Find where the given text appears and provide that cell's center as (X, Y) coordinate. 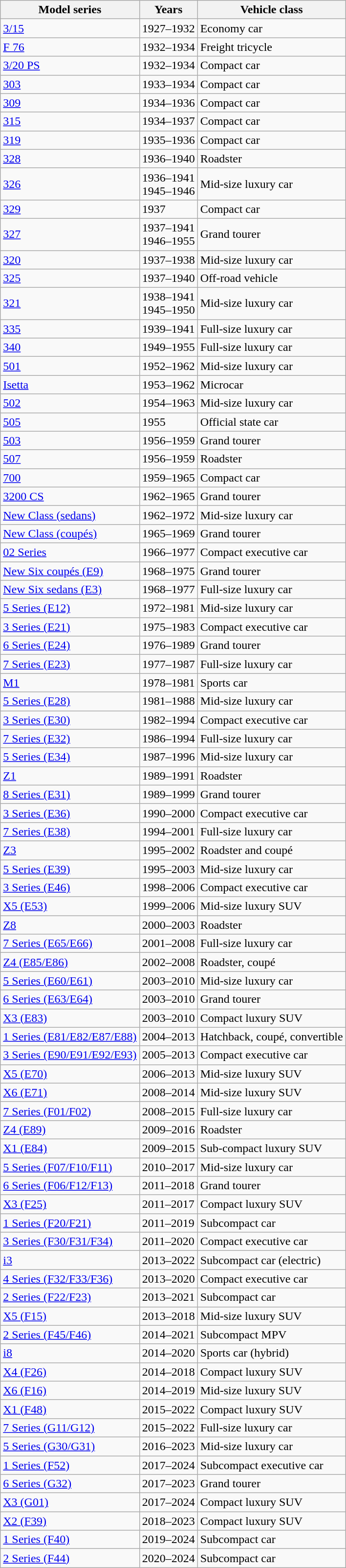
2 Series (F45/F46) (70, 1335)
3 Series (E30) (70, 720)
3 Series (E46) (70, 888)
Years (168, 10)
2013–2021 (168, 1297)
1936–19411945–1946 (168, 184)
Model series (70, 10)
2008–2015 (168, 1111)
6 Series (E63/E64) (70, 999)
Z1 (70, 776)
1987–1996 (168, 757)
1981–1988 (168, 701)
1937–19411946–1955 (168, 234)
329 (70, 209)
1933–1934 (168, 84)
M1 (70, 683)
321 (70, 303)
325 (70, 278)
i8 (70, 1353)
3 Series (F30/F31/F34) (70, 1242)
X1 (E84) (70, 1148)
5 Series (G30/G31) (70, 1446)
2013–2022 (168, 1260)
1937–1938 (168, 260)
7 Series (E23) (70, 664)
2000–2003 (168, 925)
2013–2018 (168, 1316)
2 Series (F44) (70, 1558)
1 Series (F40) (70, 1540)
X3 (G01) (70, 1502)
1965–1969 (168, 533)
X5 (E53) (70, 906)
335 (70, 329)
2018–2023 (168, 1521)
2001–2008 (168, 944)
1998–2006 (168, 888)
2005–2013 (168, 1055)
2016–2023 (168, 1446)
1 Series (F52) (70, 1465)
319 (70, 140)
7 Series (E32) (70, 738)
5 Series (E34) (70, 757)
1989–1991 (168, 776)
X2 (F39) (70, 1521)
1978–1981 (168, 683)
2013–2020 (168, 1279)
2002–2008 (168, 962)
Roadster, coupé (272, 962)
326 (70, 184)
Roadster and coupé (272, 850)
1976–1989 (168, 646)
2014–2018 (168, 1372)
New Six coupés (E9) (70, 571)
2020–2024 (168, 1558)
1975–1983 (168, 627)
New Six sedans (E3) (70, 590)
Z3 (70, 850)
1938–19411945–1950 (168, 303)
1 Series (E81/E82/E87/E88) (70, 1037)
Isetta (70, 385)
Vehicle class (272, 10)
1995–2002 (168, 850)
3 Series (E90/E91/E92/E93) (70, 1055)
i3 (70, 1260)
Z4 (E89) (70, 1130)
5 Series (E39) (70, 869)
2009–2016 (168, 1130)
6 Series (E24) (70, 646)
3 Series (E21) (70, 627)
X6 (F16) (70, 1390)
1949–1955 (168, 347)
2011–2019 (168, 1223)
303 (70, 84)
1959–1965 (168, 478)
1955 (168, 422)
1982–1994 (168, 720)
Hatchback, coupé, convertible (272, 1037)
505 (70, 422)
2008–2014 (168, 1092)
1934–1936 (168, 103)
7 Series (E38) (70, 831)
1968–1977 (168, 590)
2017–2023 (168, 1484)
1934–1937 (168, 121)
2014–2021 (168, 1335)
Freight tricycle (272, 47)
X4 (F26) (70, 1372)
1966–1977 (168, 552)
320 (70, 260)
1989–1999 (168, 794)
2011–2018 (168, 1186)
2019–2024 (168, 1540)
Sub-compact luxury SUV (272, 1148)
7 Series (E65/E66) (70, 944)
Official state car (272, 422)
6 Series (G32) (70, 1484)
1939–1941 (168, 329)
Off-road vehicle (272, 278)
1995–2003 (168, 869)
Sports car (hybrid) (272, 1353)
7 Series (G11/G12) (70, 1428)
Z8 (70, 925)
3/20 PS (70, 66)
2011–2017 (168, 1204)
5 Series (E60/E61) (70, 981)
2004–2013 (168, 1037)
1953–1962 (168, 385)
1937 (168, 209)
507 (70, 459)
1990–2000 (168, 813)
503 (70, 440)
X6 (E71) (70, 1092)
02 Series (70, 552)
2014–2019 (168, 1390)
3 Series (E36) (70, 813)
502 (70, 403)
New Class (sedans) (70, 515)
Economy car (272, 28)
2010–2017 (168, 1167)
1927–1932 (168, 28)
Subcompact executive car (272, 1465)
1952–1962 (168, 366)
Subcompact MPV (272, 1335)
X5 (F15) (70, 1316)
1962–1965 (168, 496)
3200 CS (70, 496)
4 Series (F32/F33/F36) (70, 1279)
X5 (E70) (70, 1074)
1994–2001 (168, 831)
5 Series (F07/F10/F11) (70, 1167)
2009–2015 (168, 1148)
1936–1940 (168, 159)
1972–1981 (168, 608)
1977–1987 (168, 664)
328 (70, 159)
2011–2020 (168, 1242)
2014–2020 (168, 1353)
327 (70, 234)
1935–1936 (168, 140)
1999–2006 (168, 906)
X3 (F25) (70, 1204)
6 Series (F06/F12/F13) (70, 1186)
Subcompact car (electric) (272, 1260)
1986–1994 (168, 738)
501 (70, 366)
5 Series (E28) (70, 701)
315 (70, 121)
700 (70, 478)
2 Series (F22/F23) (70, 1297)
1 Series (F20/F21) (70, 1223)
F 76 (70, 47)
340 (70, 347)
New Class (coupés) (70, 533)
X3 (E83) (70, 1018)
2006–2013 (168, 1074)
3/15 (70, 28)
X1 (F48) (70, 1409)
309 (70, 103)
7 Series (F01/F02) (70, 1111)
Microcar (272, 385)
1968–1975 (168, 571)
1937–1940 (168, 278)
8 Series (E31) (70, 794)
Z4 (E85/E86) (70, 962)
1954–1963 (168, 403)
Sports car (272, 683)
1962–1972 (168, 515)
5 Series (E12) (70, 608)
